Identify which cell holds the provided text, then report its [X, Y] central coordinate. 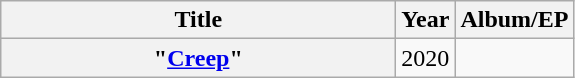
Album/EP [514, 20]
"Creep" [198, 58]
Year [426, 20]
2020 [426, 58]
Title [198, 20]
